Detect which cell encompasses the target text, then output its (X, Y) center coordinate. 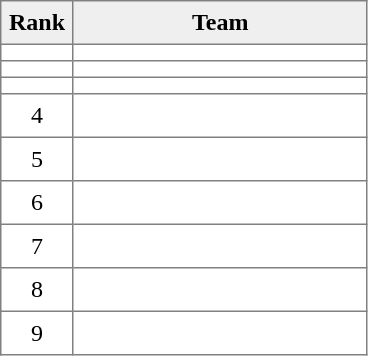
Team (220, 23)
6 (38, 203)
4 (38, 116)
7 (38, 246)
5 (38, 159)
9 (38, 333)
Rank (38, 23)
8 (38, 290)
